Provide the [x, y] coordinate of the cell's center where the given text is located.  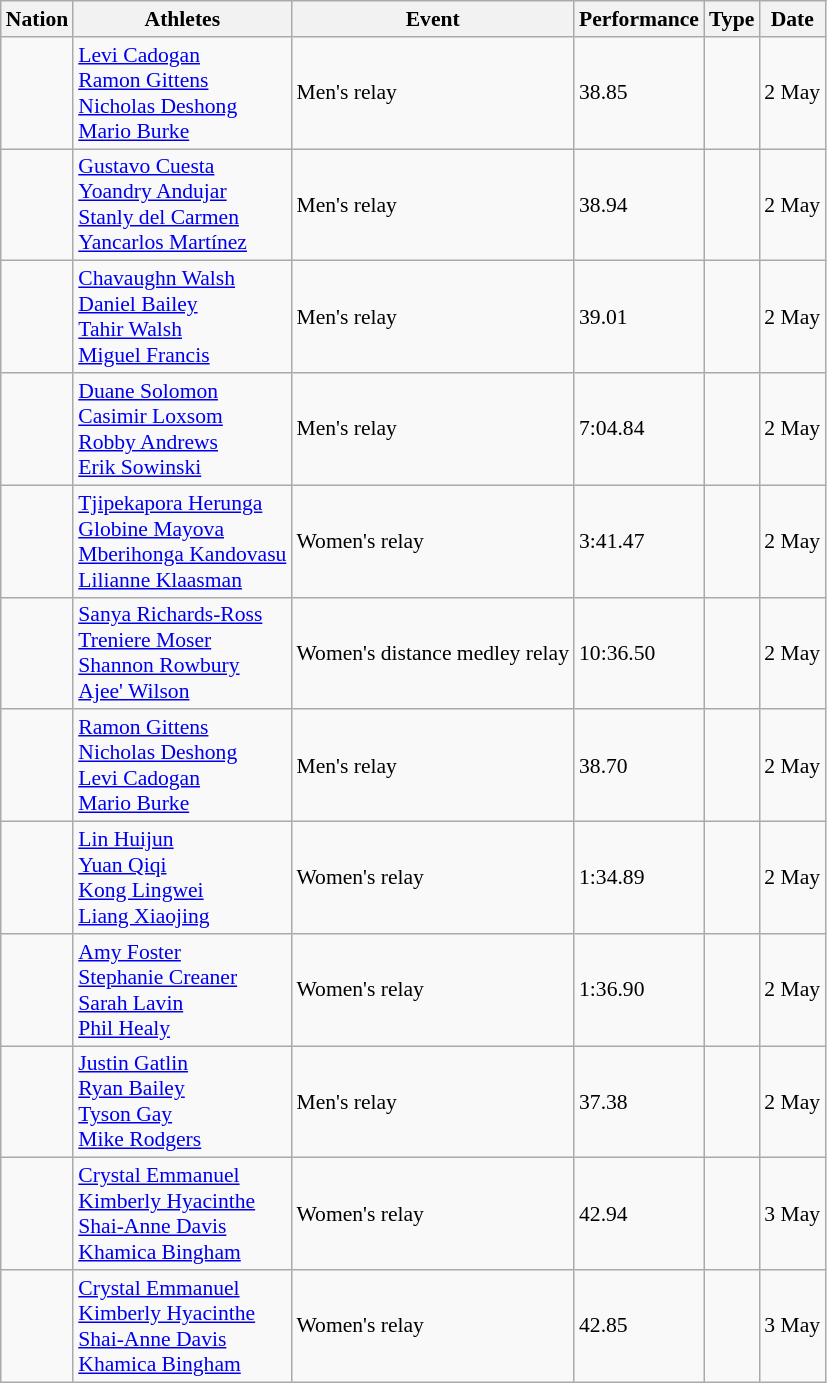
Nation [37, 19]
Chavaughn WalshDaniel BaileyTahir WalshMiguel Francis [182, 317]
37.38 [639, 1102]
7:04.84 [639, 429]
Ramon GittensNicholas DeshongLevi CadoganMario Burke [182, 766]
Type [732, 19]
Duane SolomonCasimir LoxsomRobby AndrewsErik Sowinski [182, 429]
Women's distance medley relay [432, 653]
Sanya Richards-RossTreniere MoserShannon RowburyAjee' Wilson [182, 653]
Gustavo CuestaYoandry AndujarStanly del CarmenYancarlos Martínez [182, 205]
42.94 [639, 1214]
38.94 [639, 205]
38.85 [639, 93]
Justin GatlinRyan BaileyTyson GayMike Rodgers [182, 1102]
1:36.90 [639, 990]
Event [432, 19]
Amy FosterStephanie CreanerSarah LavinPhil Healy [182, 990]
Tjipekapora HerungaGlobine MayovaMberihonga KandovasuLilianne Klaasman [182, 541]
3:41.47 [639, 541]
Performance [639, 19]
1:34.89 [639, 878]
Athletes [182, 19]
Lin HuijunYuan QiqiKong LingweiLiang Xiaojing [182, 878]
39.01 [639, 317]
38.70 [639, 766]
42.85 [639, 1326]
10:36.50 [639, 653]
Levi CadoganRamon GittensNicholas DeshongMario Burke [182, 93]
Date [792, 19]
